Find where the given text appears and provide that cell's center as [x, y] coordinate. 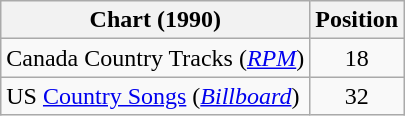
Position [357, 20]
18 [357, 58]
US Country Songs (Billboard) [156, 96]
Canada Country Tracks (RPM) [156, 58]
32 [357, 96]
Chart (1990) [156, 20]
